Determine the (x, y) coordinate at the center of the cell enclosing the given text.  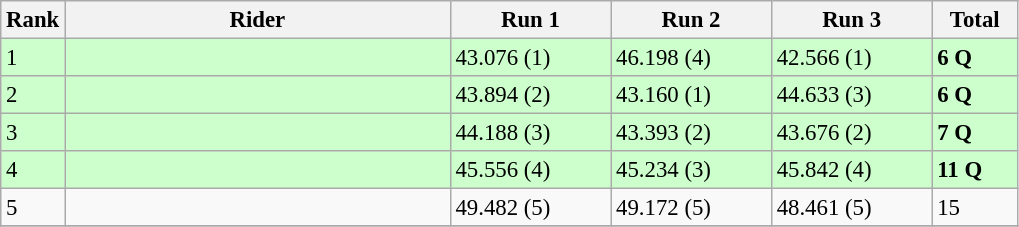
43.076 (1) (530, 58)
3 (33, 133)
45.842 (4) (852, 170)
5 (33, 208)
43.393 (2) (692, 133)
Run 2 (692, 20)
Total (975, 20)
11 Q (975, 170)
46.198 (4) (692, 58)
Run 3 (852, 20)
4 (33, 170)
49.482 (5) (530, 208)
Rider (258, 20)
7 Q (975, 133)
15 (975, 208)
45.234 (3) (692, 170)
43.160 (1) (692, 95)
42.566 (1) (852, 58)
43.894 (2) (530, 95)
44.633 (3) (852, 95)
44.188 (3) (530, 133)
43.676 (2) (852, 133)
49.172 (5) (692, 208)
45.556 (4) (530, 170)
Run 1 (530, 20)
2 (33, 95)
48.461 (5) (852, 208)
Rank (33, 20)
1 (33, 58)
